Scan for the cell matching the given text and deliver its (x, y) coordinate at center. 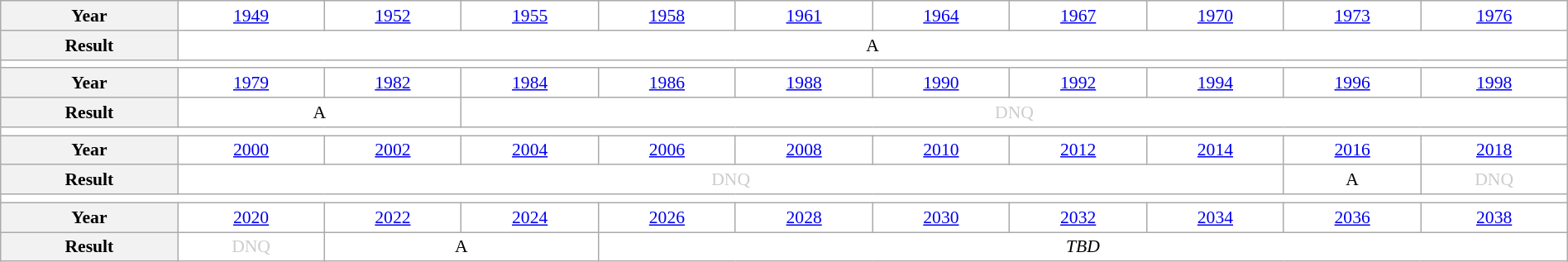
2004 (530, 150)
2008 (804, 150)
2030 (941, 217)
2002 (393, 150)
2020 (251, 217)
1982 (393, 83)
1990 (941, 83)
2022 (393, 217)
1964 (941, 16)
1998 (1494, 83)
TBD (1083, 247)
2014 (1216, 150)
2034 (1216, 217)
2018 (1494, 150)
1992 (1078, 83)
1979 (251, 83)
2036 (1352, 217)
2012 (1078, 150)
1994 (1216, 83)
2016 (1352, 150)
2000 (251, 150)
1973 (1352, 16)
2006 (667, 150)
1984 (530, 83)
2038 (1494, 217)
1952 (393, 16)
2026 (667, 217)
1970 (1216, 16)
1961 (804, 16)
1958 (667, 16)
1949 (251, 16)
1955 (530, 16)
2028 (804, 217)
1967 (1078, 16)
2010 (941, 150)
2024 (530, 217)
1976 (1494, 16)
2032 (1078, 217)
1996 (1352, 83)
1988 (804, 83)
1986 (667, 83)
